Identify which cell holds the provided text, then report its [x, y] central coordinate. 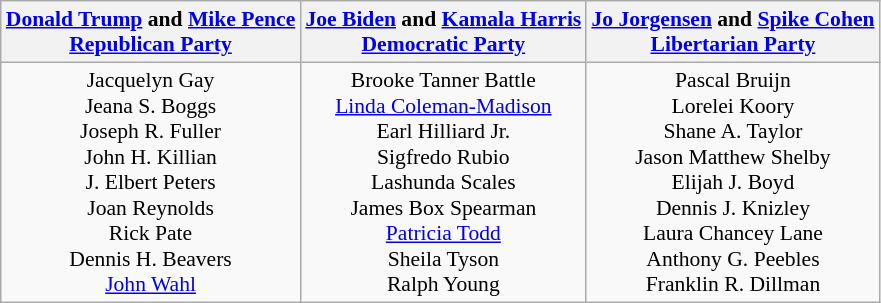
Joe Biden and Kamala HarrisDemocratic Party [443, 32]
Jo Jorgensen and Spike CohenLibertarian Party [732, 32]
Jacquelyn GayJeana S. BoggsJoseph R. FullerJohn H. KillianJ. Elbert PetersJoan ReynoldsRick PateDennis H. BeaversJohn Wahl [151, 182]
Donald Trump and Mike PenceRepublican Party [151, 32]
Brooke Tanner BattleLinda Coleman-MadisonEarl Hilliard Jr.Sigfredo RubioLashunda ScalesJames Box SpearmanPatricia ToddSheila TysonRalph Young [443, 182]
Pascal BruijnLorelei KooryShane A. TaylorJason Matthew ShelbyElijah J. BoydDennis J. KnizleyLaura Chancey LaneAnthony G. PeeblesFranklin R. Dillman [732, 182]
